Return the [x, y] coordinate for the center point of the cell that contains the specified text.  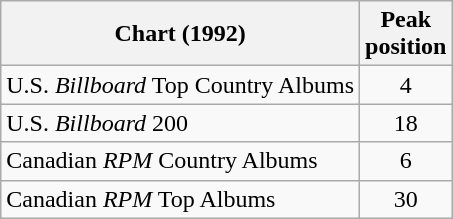
18 [406, 123]
Canadian RPM Country Albums [180, 161]
6 [406, 161]
U.S. Billboard 200 [180, 123]
Chart (1992) [180, 34]
Canadian RPM Top Albums [180, 199]
4 [406, 85]
U.S. Billboard Top Country Albums [180, 85]
Peakposition [406, 34]
30 [406, 199]
